Provide the (x, y) coordinate of the cell's center where the given text is located.  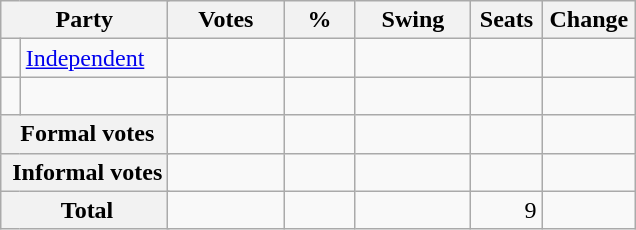
Votes (226, 20)
Independent (94, 58)
Party (84, 20)
% (320, 20)
Informal votes (84, 172)
Change (589, 20)
Swing (413, 20)
Seats (506, 20)
Total (84, 210)
9 (506, 210)
Formal votes (84, 134)
